Locate the cell with the specified text and output its [x, y] center coordinate. 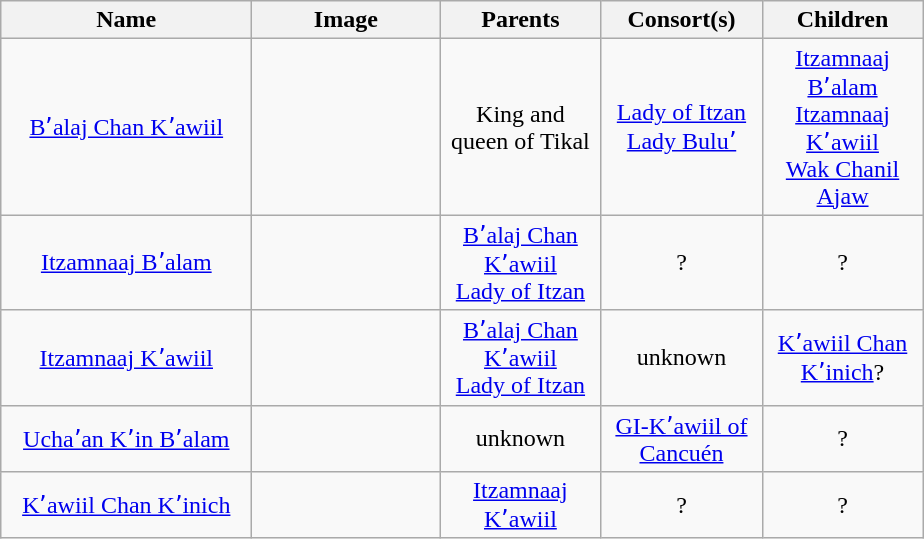
Consort(s) [682, 20]
Parents [520, 20]
Image [346, 20]
GI-Kʼawiil of Cancuén [682, 438]
Name [126, 20]
Itzamnaaj Bʼalam [126, 262]
Uchaʼan Kʼin Bʼalam [126, 438]
King and queen of Tikal [520, 127]
Kʼawiil Chan Kʼinich [126, 506]
Lady of ItzanLady Buluʼ [682, 127]
Bʼalaj Chan Kʼawiil [126, 127]
Kʼawiil Chan Kʼinich? [842, 358]
Children [842, 20]
Itzamnaaj BʼalamItzamnaaj KʼawiilWak Chanil Ajaw [842, 127]
